From the cell containing the given text, extract its center point as (X, Y) coordinate. 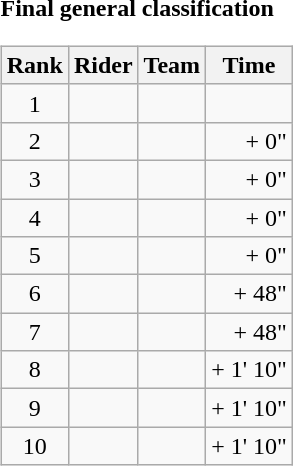
Time (250, 65)
2 (34, 141)
Rider (103, 65)
Rank (34, 65)
6 (34, 294)
9 (34, 408)
Team (172, 65)
10 (34, 446)
4 (34, 217)
5 (34, 256)
1 (34, 103)
8 (34, 370)
3 (34, 179)
7 (34, 332)
